For the text-containing cell, return its midpoint in (x, y) coordinate format. 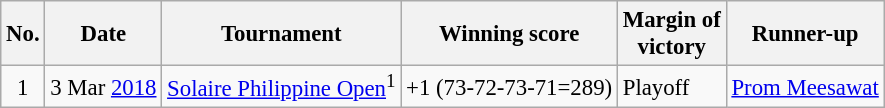
+1 (73-72-73-71=289) (510, 87)
1 (23, 87)
Winning score (510, 34)
Playoff (672, 87)
Margin ofvictory (672, 34)
Runner-up (805, 34)
Tournament (282, 34)
3 Mar 2018 (104, 87)
No. (23, 34)
Date (104, 34)
Prom Meesawat (805, 87)
Solaire Philippine Open1 (282, 87)
